Capture the cell that displays the provided text and extract its (X, Y) central coordinate. 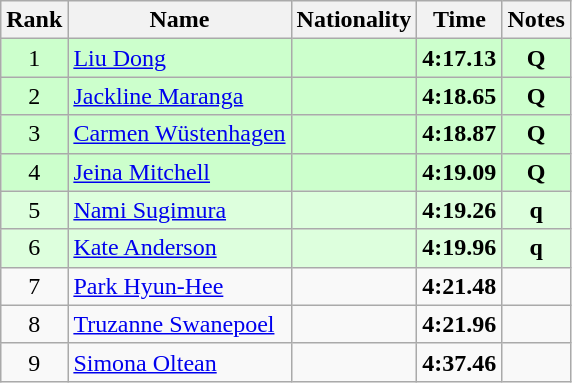
4 (34, 172)
1 (34, 58)
Time (460, 20)
4:37.46 (460, 362)
Jackline Maranga (180, 96)
7 (34, 286)
4:21.48 (460, 286)
Nami Sugimura (180, 210)
9 (34, 362)
3 (34, 134)
Park Hyun-Hee (180, 286)
Notes (536, 20)
Jeina Mitchell (180, 172)
4:19.09 (460, 172)
Kate Anderson (180, 248)
6 (34, 248)
Truzanne Swanepoel (180, 324)
4:17.13 (460, 58)
Name (180, 20)
4:18.65 (460, 96)
8 (34, 324)
2 (34, 96)
Liu Dong (180, 58)
4:19.26 (460, 210)
Carmen Wüstenhagen (180, 134)
4:18.87 (460, 134)
5 (34, 210)
Nationality (354, 20)
4:21.96 (460, 324)
Rank (34, 20)
Simona Oltean (180, 362)
4:19.96 (460, 248)
